Capture the cell that displays the provided text and extract its (X, Y) central coordinate. 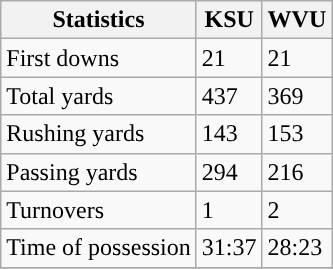
Passing yards (99, 172)
Turnovers (99, 210)
143 (229, 134)
369 (297, 96)
Total yards (99, 96)
KSU (229, 20)
1 (229, 210)
153 (297, 134)
Rushing yards (99, 134)
216 (297, 172)
Time of possession (99, 248)
First downs (99, 58)
Statistics (99, 20)
31:37 (229, 248)
WVU (297, 20)
28:23 (297, 248)
437 (229, 96)
2 (297, 210)
294 (229, 172)
